Scan for the cell matching the given text and deliver its (X, Y) coordinate at center. 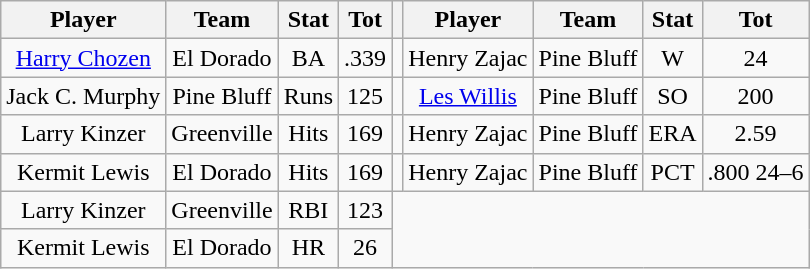
200 (756, 96)
.339 (366, 58)
26 (366, 248)
.800 24–6 (756, 172)
Harry Chozen (84, 58)
SO (672, 96)
Runs (308, 96)
ERA (672, 134)
24 (756, 58)
125 (366, 96)
HR (308, 248)
RBI (308, 210)
123 (366, 210)
Jack C. Murphy (84, 96)
2.59 (756, 134)
W (672, 58)
PCT (672, 172)
BA (308, 58)
Les Willis (468, 96)
